Return the [X, Y] coordinate for the center point of the cell that contains the specified text.  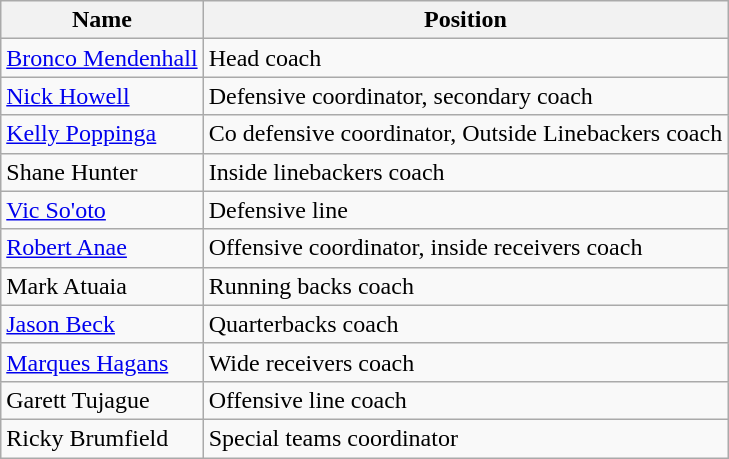
Garett Tujague [102, 400]
Nick Howell [102, 96]
Quarterbacks coach [466, 324]
Jason Beck [102, 324]
Inside linebackers coach [466, 172]
Wide receivers coach [466, 362]
Running backs coach [466, 286]
Marques Hagans [102, 362]
Co defensive coordinator, Outside Linebackers coach [466, 134]
Offensive line coach [466, 400]
Offensive coordinator, inside receivers coach [466, 248]
Robert Anae [102, 248]
Shane Hunter [102, 172]
Position [466, 20]
Bronco Mendenhall [102, 58]
Mark Atuaia [102, 286]
Head coach [466, 58]
Name [102, 20]
Special teams coordinator [466, 438]
Ricky Brumfield [102, 438]
Kelly Poppinga [102, 134]
Vic So'oto [102, 210]
Defensive line [466, 210]
Defensive coordinator, secondary coach [466, 96]
